Return the (X, Y) coordinate for the center point of the cell that contains the specified text.  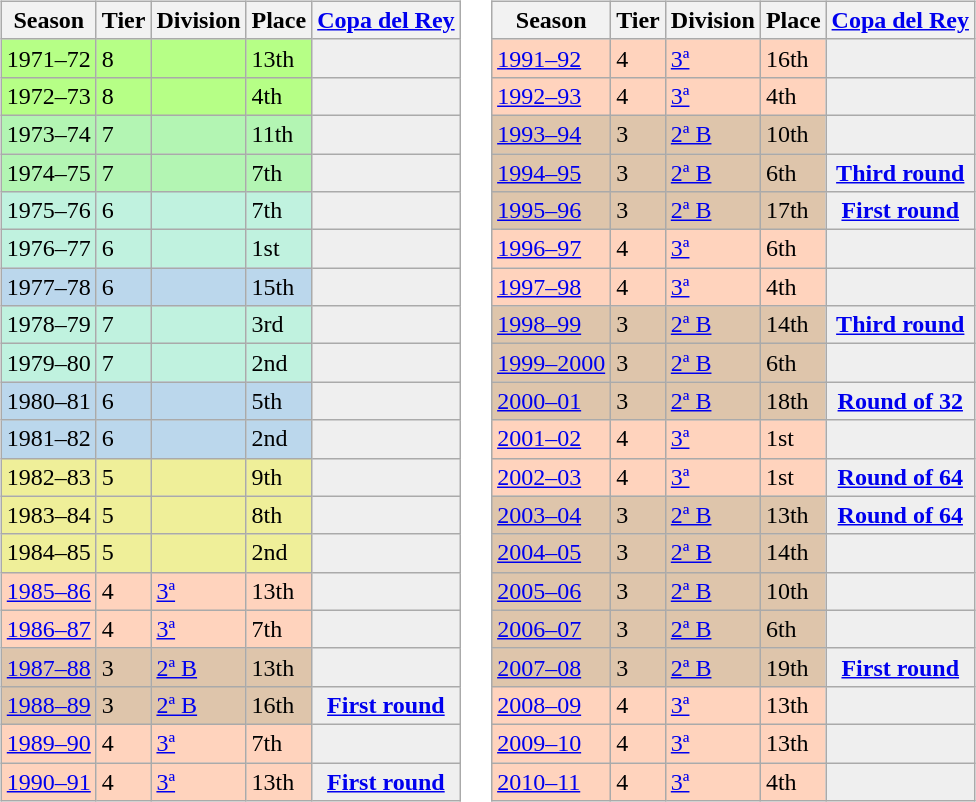
2010–11 (552, 781)
1988–89 (48, 705)
1974–75 (48, 173)
1994–95 (552, 173)
1984–85 (48, 553)
5th (279, 401)
1997–98 (552, 287)
1989–90 (48, 743)
1992–93 (552, 96)
1998–99 (552, 325)
8th (279, 515)
1990–91 (48, 781)
1978–79 (48, 325)
15th (279, 287)
2004–05 (552, 553)
1971–72 (48, 58)
1979–80 (48, 363)
2002–03 (552, 477)
2003–04 (552, 515)
1973–74 (48, 134)
18th (793, 401)
1981–82 (48, 439)
1995–96 (552, 211)
2006–07 (552, 629)
1977–78 (48, 287)
2005–06 (552, 591)
9th (279, 477)
2000–01 (552, 401)
1991–92 (552, 58)
Round of 32 (900, 401)
1980–81 (48, 401)
1975–76 (48, 211)
2009–10 (552, 743)
17th (793, 211)
11th (279, 134)
1987–88 (48, 667)
1996–97 (552, 249)
1985–86 (48, 591)
1982–83 (48, 477)
2001–02 (552, 439)
2007–08 (552, 667)
19th (793, 667)
2008–09 (552, 705)
3rd (279, 325)
1999–2000 (552, 363)
1972–73 (48, 96)
1983–84 (48, 515)
1986–87 (48, 629)
1976–77 (48, 249)
1993–94 (552, 134)
